Provide the (X, Y) coordinate of the cell's center where the given text is located.  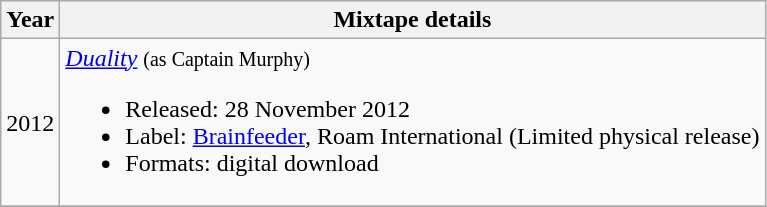
2012 (30, 122)
Duality (as Captain Murphy)Released: 28 November 2012Label: Brainfeeder, Roam International (Limited physical release)Formats: digital download (412, 122)
Year (30, 20)
Mixtape details (412, 20)
